Return [x, y] of the center of cell containing provided text 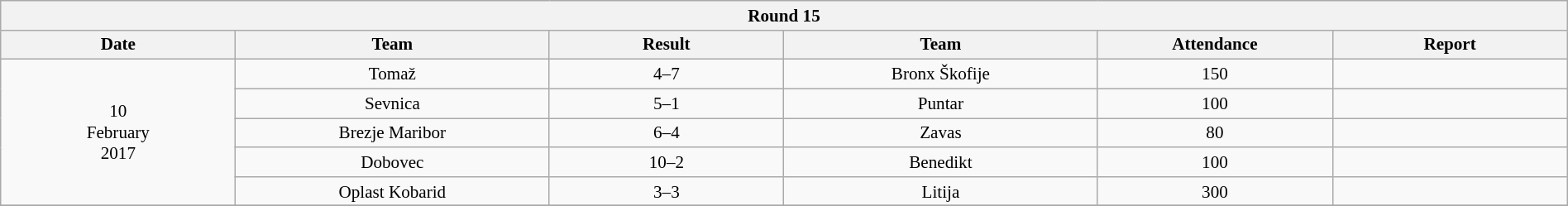
Brezje Maribor [392, 132]
Oplast Kobarid [392, 190]
Zavas [941, 132]
150 [1215, 74]
Benedikt [941, 162]
Puntar [941, 103]
Attendance [1215, 45]
5–1 [667, 103]
300 [1215, 190]
3–3 [667, 190]
4–7 [667, 74]
Bronx Škofije [941, 74]
6–4 [667, 132]
Date [118, 45]
Report [1450, 45]
Result [667, 45]
Round 15 [784, 15]
10–2 [667, 162]
80 [1215, 132]
Tomaž [392, 74]
Litija [941, 190]
10 February 2017 [118, 132]
Dobovec [392, 162]
Sevnica [392, 103]
